Provide the [X, Y] coordinate of the cell's center where the given text is located.  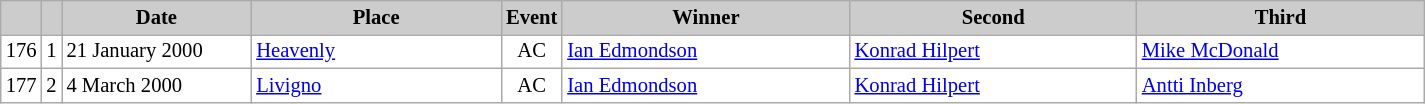
Third [1280, 17]
Antti Inberg [1280, 85]
Place [376, 17]
177 [22, 85]
Mike McDonald [1280, 51]
176 [22, 51]
21 January 2000 [157, 51]
Heavenly [376, 51]
2 [51, 85]
1 [51, 51]
Date [157, 17]
Second [994, 17]
Winner [706, 17]
4 March 2000 [157, 85]
Livigno [376, 85]
Event [532, 17]
